Extract the [x, y] coordinate from the center of the cell holding the provided text.  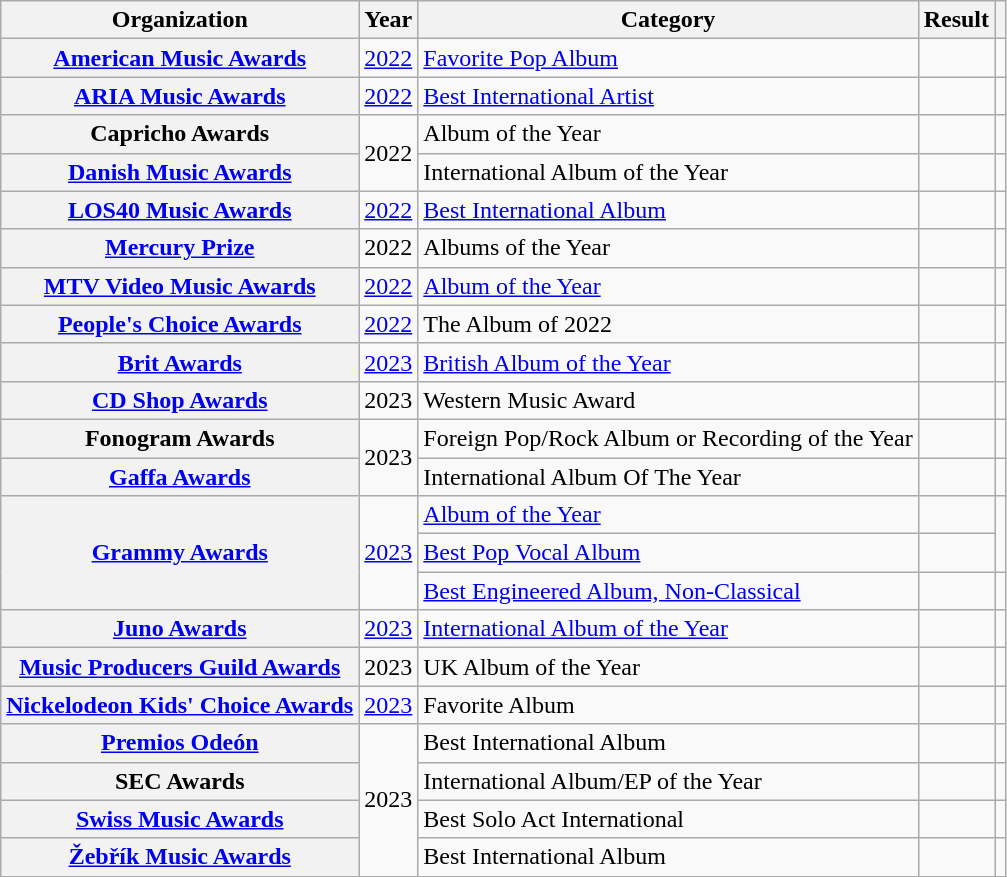
The Album of 2022 [668, 324]
Nickelodeon Kids' Choice Awards [180, 705]
Best Solo Act International [668, 819]
Mercury Prize [180, 248]
Premios Odeón [180, 743]
Best Engineered Album, Non-Classical [668, 591]
People's Choice Awards [180, 324]
SEC Awards [180, 781]
Best International Artist [668, 96]
Favorite Pop Album [668, 58]
Brit Awards [180, 362]
Juno Awards [180, 629]
Gaffa Awards [180, 477]
International Album/EP of the Year [668, 781]
Organization [180, 20]
British Album of the Year [668, 362]
CD Shop Awards [180, 400]
Žebřík Music Awards [180, 857]
Western Music Award [668, 400]
Year [388, 20]
Grammy Awards [180, 553]
UK Album of the Year [668, 667]
Music Producers Guild Awards [180, 667]
ARIA Music Awards [180, 96]
Swiss Music Awards [180, 819]
MTV Video Music Awards [180, 286]
American Music Awards [180, 58]
International Album Of The Year [668, 477]
Albums of the Year [668, 248]
Fonogram Awards [180, 438]
Foreign Pop/Rock Album or Recording of the Year [668, 438]
Category [668, 20]
Best Pop Vocal Album [668, 553]
LOS40 Music Awards [180, 210]
Capricho Awards [180, 134]
Danish Music Awards [180, 172]
Result [956, 20]
Favorite Album [668, 705]
